For the text-containing cell, return its midpoint in [x, y] coordinate format. 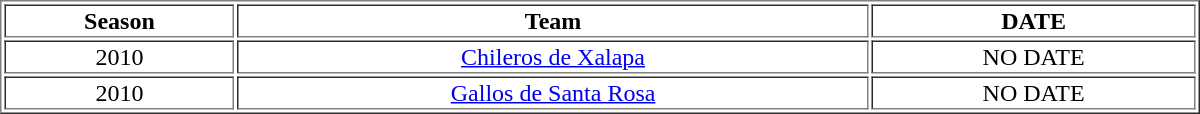
DATE [1034, 20]
Team [552, 20]
Season [119, 20]
Chileros de Xalapa [552, 56]
Gallos de Santa Rosa [552, 92]
